Determine the [X, Y] coordinate at the center of the cell enclosing the given text.  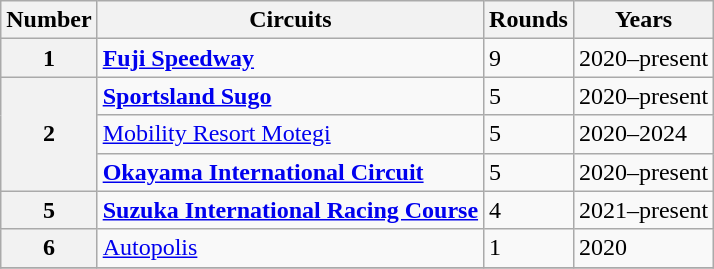
Suzuka International Racing Course [290, 210]
2020–2024 [643, 134]
Number [49, 20]
Autopolis [290, 248]
Fuji Speedway [290, 58]
9 [529, 58]
Okayama International Circuit [290, 172]
Rounds [529, 20]
Mobility Resort Motegi [290, 134]
4 [529, 210]
Sportsland Sugo [290, 96]
Circuits [290, 20]
2 [49, 134]
2020–⁠present [643, 58]
2021–present [643, 210]
6 [49, 248]
Years [643, 20]
2020 [643, 248]
